Identify which cell holds the provided text, then report its [x, y] central coordinate. 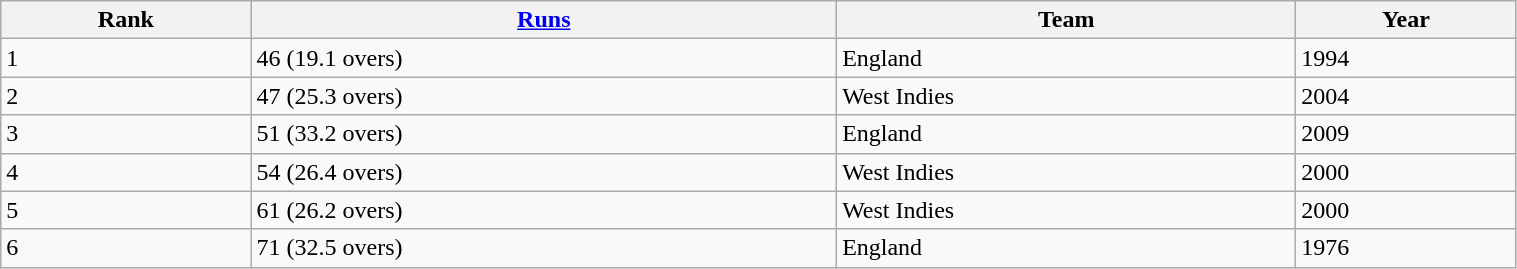
47 (25.3 overs) [544, 96]
Year [1406, 20]
Team [1066, 20]
6 [126, 248]
51 (33.2 overs) [544, 134]
Rank [126, 20]
5 [126, 210]
2 [126, 96]
61 (26.2 overs) [544, 210]
1 [126, 58]
2009 [1406, 134]
71 (32.5 overs) [544, 248]
3 [126, 134]
4 [126, 172]
54 (26.4 overs) [544, 172]
1976 [1406, 248]
46 (19.1 overs) [544, 58]
2004 [1406, 96]
1994 [1406, 58]
Runs [544, 20]
